Detect which cell encompasses the target text, then output its (X, Y) center coordinate. 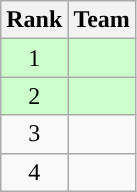
3 (34, 134)
Team (102, 20)
4 (34, 172)
1 (34, 58)
2 (34, 96)
Rank (34, 20)
